Pinpoint the cell where the given text exists, returning its (x, y) midpoint coordinate. 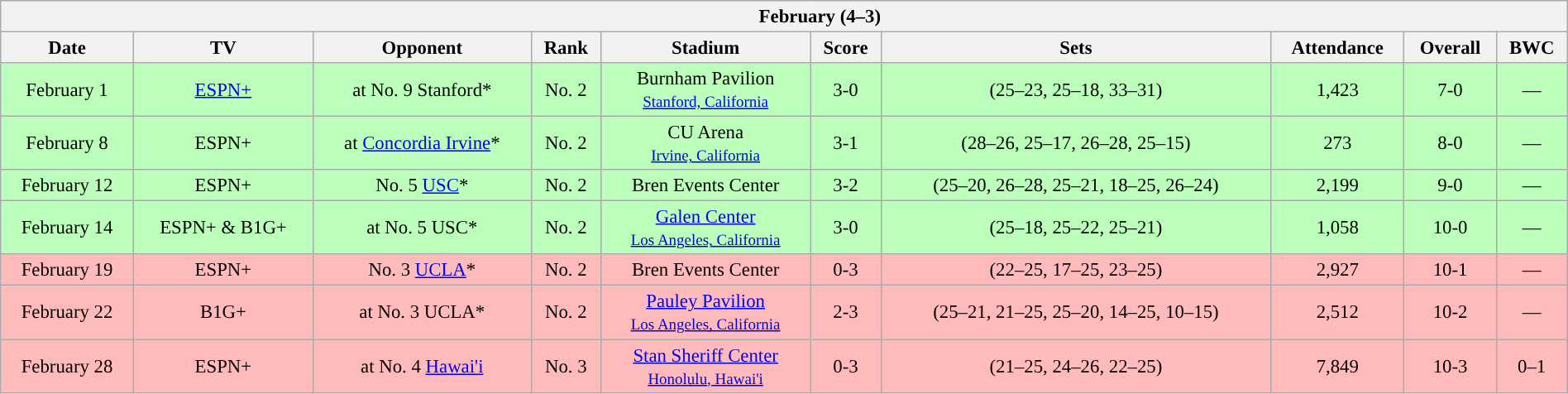
2,927 (1338, 270)
(25–21, 21–25, 25–20, 14–25, 10–15) (1075, 313)
at No. 3 UCLA* (423, 313)
BWC (1532, 47)
10-2 (1451, 313)
(21–25, 24–26, 22–25) (1075, 366)
No. 5 USC* (423, 185)
Sets (1075, 47)
at No. 9 Stanford* (423, 89)
(25–20, 26–28, 25–21, 18–25, 26–24) (1075, 185)
at No. 5 USC* (423, 228)
Opponent (423, 47)
Stadium (705, 47)
0–1 (1532, 366)
Pauley PavilionLos Angeles, California (705, 313)
CU Arena Irvine, California (705, 144)
8-0 (1451, 144)
Galen CenterLos Angeles, California (705, 228)
2,199 (1338, 185)
10-0 (1451, 228)
Stan Sheriff CenterHonolulu, Hawai'i (705, 366)
at Concordia Irvine* (423, 144)
(22–25, 17–25, 23–25) (1075, 270)
273 (1338, 144)
9-0 (1451, 185)
Burnham Pavilion Stanford, California (705, 89)
at No. 4 Hawai'i (423, 366)
7,849 (1338, 366)
2,512 (1338, 313)
2-3 (845, 313)
B1G+ (223, 313)
February 14 (68, 228)
Overall (1451, 47)
10-1 (1451, 270)
(28–26, 25–17, 26–28, 25–15) (1075, 144)
7-0 (1451, 89)
3-2 (845, 185)
ESPN+ & B1G+ (223, 228)
(25–18, 25–22, 25–21) (1075, 228)
No. 3 (566, 366)
Attendance (1338, 47)
Date (68, 47)
10-3 (1451, 366)
February (4–3) (784, 17)
February 8 (68, 144)
Rank (566, 47)
No. 3 UCLA* (423, 270)
1,423 (1338, 89)
February 28 (68, 366)
February 12 (68, 185)
February 1 (68, 89)
3-1 (845, 144)
TV (223, 47)
1,058 (1338, 228)
Score (845, 47)
(25–23, 25–18, 33–31) (1075, 89)
February 22 (68, 313)
February 19 (68, 270)
